From the cell containing the given text, extract its center point as (x, y) coordinate. 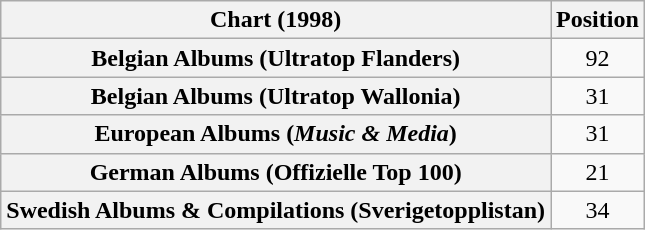
Swedish Albums & Compilations (Sverigetopplistan) (276, 210)
German Albums (Offizielle Top 100) (276, 172)
21 (598, 172)
Chart (1998) (276, 20)
Belgian Albums (Ultratop Flanders) (276, 58)
Belgian Albums (Ultratop Wallonia) (276, 96)
34 (598, 210)
Position (598, 20)
92 (598, 58)
European Albums (Music & Media) (276, 134)
